Return [x, y] of the center of cell containing provided text 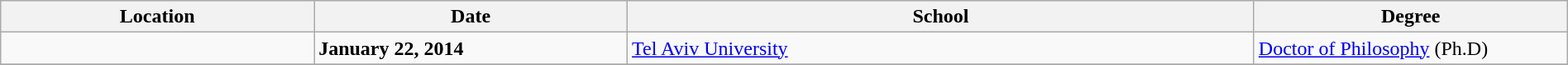
Degree [1411, 17]
Tel Aviv University [941, 48]
Date [471, 17]
School [941, 17]
Location [157, 17]
January 22, 2014 [471, 48]
Doctor of Philosophy (Ph.D) [1411, 48]
